Capture the cell that displays the provided text and extract its [x, y] central coordinate. 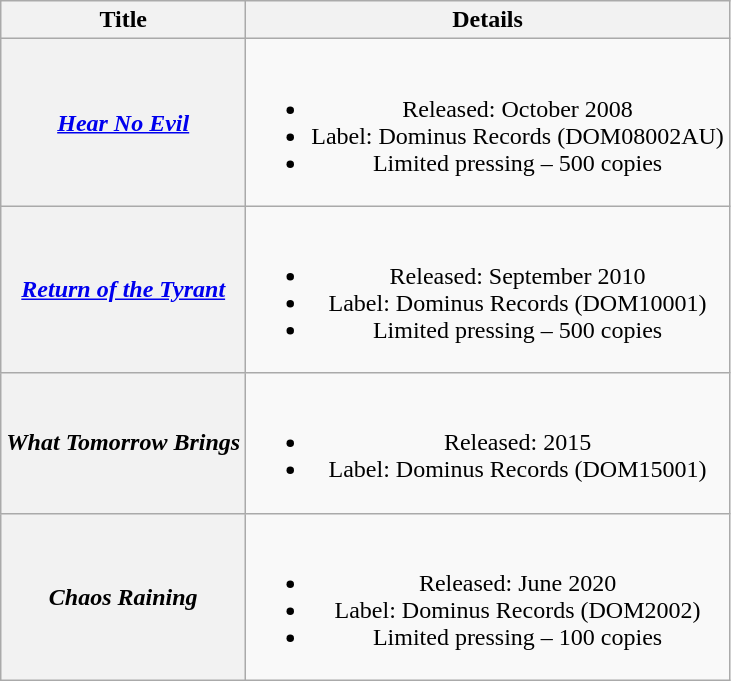
Released: 2015Label: Dominus Records (DOM15001) [488, 443]
What Tomorrow Brings [124, 443]
Released: October 2008Label: Dominus Records (DOM08002AU)Limited pressing – 500 copies [488, 122]
Hear No Evil [124, 122]
Title [124, 20]
Return of the Tyrant [124, 290]
Released: June 2020Label: Dominus Records (DOM2002)Limited pressing – 100 copies [488, 596]
Chaos Raining [124, 596]
Details [488, 20]
Released: September 2010Label: Dominus Records (DOM10001)Limited pressing – 500 copies [488, 290]
